Return the (x, y) coordinate for the center point of the cell that contains the specified text.  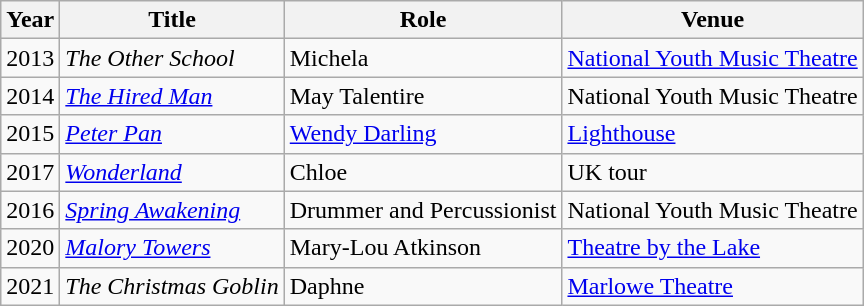
2015 (30, 134)
The Other School (172, 58)
May Talentire (423, 96)
2020 (30, 248)
2021 (30, 286)
2013 (30, 58)
The Hired Man (172, 96)
2014 (30, 96)
Title (172, 20)
UK tour (712, 172)
Malory Towers (172, 248)
Year (30, 20)
Mary-Lou Atkinson (423, 248)
Michela (423, 58)
2017 (30, 172)
Role (423, 20)
Drummer and Percussionist (423, 210)
Venue (712, 20)
Peter Pan (172, 134)
Spring Awakening (172, 210)
Wendy Darling (423, 134)
Theatre by the Lake (712, 248)
Daphne (423, 286)
Wonderland (172, 172)
Chloe (423, 172)
2016 (30, 210)
The Christmas Goblin (172, 286)
Lighthouse (712, 134)
Marlowe Theatre (712, 286)
